Locate the cell with the specified text and output its [X, Y] center coordinate. 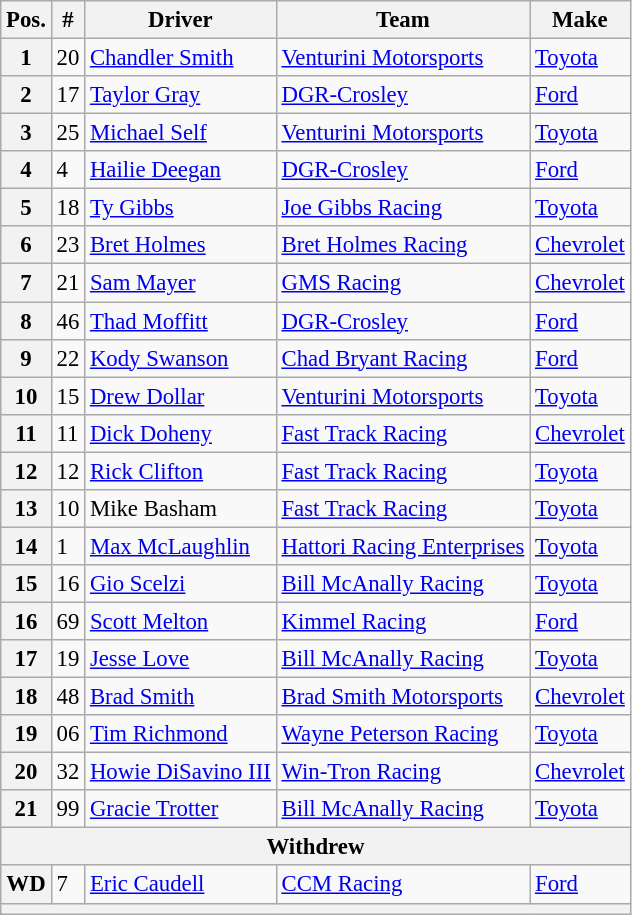
Chad Bryant Racing [403, 358]
Joe Gibbs Racing [403, 208]
Jesse Love [181, 659]
22 [68, 358]
8 [26, 321]
9 [26, 358]
Driver [181, 20]
69 [68, 621]
Hattori Racing Enterprises [403, 546]
Gio Scelzi [181, 584]
Withdrew [316, 847]
Gracie Trotter [181, 809]
Scott Melton [181, 621]
Tim Richmond [181, 734]
Drew Dollar [181, 396]
WD [26, 885]
2 [26, 95]
6 [26, 245]
14 [26, 546]
Pos. [26, 20]
32 [68, 772]
Michael Self [181, 133]
CCM Racing [403, 885]
Dick Doheny [181, 433]
46 [68, 321]
3 [26, 133]
13 [26, 509]
Hailie Deegan [181, 170]
# [68, 20]
Sam Mayer [181, 283]
Team [403, 20]
Mike Basham [181, 509]
Howie DiSavino III [181, 772]
Chandler Smith [181, 58]
GMS Racing [403, 283]
Wayne Peterson Racing [403, 734]
Ty Gibbs [181, 208]
Eric Caudell [181, 885]
Bret Holmes [181, 245]
Brad Smith [181, 697]
Make [580, 20]
Rick Clifton [181, 471]
23 [68, 245]
25 [68, 133]
Kody Swanson [181, 358]
06 [68, 734]
Thad Moffitt [181, 321]
99 [68, 809]
Brad Smith Motorsports [403, 697]
5 [26, 208]
Bret Holmes Racing [403, 245]
48 [68, 697]
Win-Tron Racing [403, 772]
Max McLaughlin [181, 546]
Kimmel Racing [403, 621]
Taylor Gray [181, 95]
